Find where the given text appears and provide that cell's center as (X, Y) coordinate. 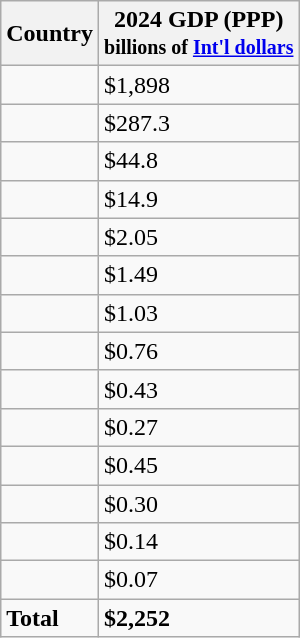
$0.30 (198, 503)
$0.14 (198, 542)
$14.9 (198, 199)
$2.05 (198, 237)
$0.43 (198, 389)
Total (50, 618)
$1,898 (198, 85)
2024 GDP (PPP)billions of Int'l dollars (198, 34)
$0.45 (198, 465)
$287.3 (198, 123)
Country (50, 34)
$0.27 (198, 427)
$1.03 (198, 313)
$1.49 (198, 275)
$0.07 (198, 580)
$2,252 (198, 618)
$44.8 (198, 161)
$0.76 (198, 351)
